Return (x, y) of the center of cell containing provided text 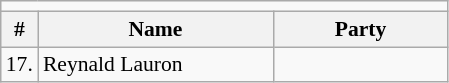
Party (360, 29)
Reynald Lauron (156, 65)
Name (156, 29)
# (20, 29)
17. (20, 65)
